Search for the cell housing the specified text and yield its (x, y) center coordinate. 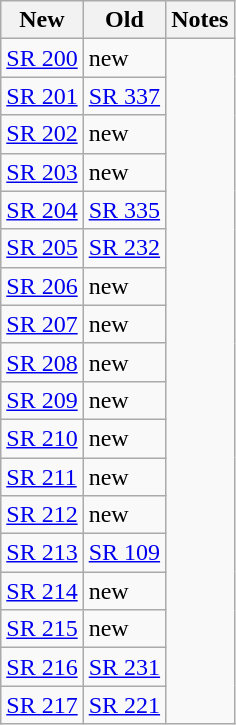
SR 221 (124, 705)
New (42, 20)
SR 208 (42, 362)
SR 215 (42, 629)
SR 232 (124, 248)
SR 211 (42, 477)
SR 206 (42, 286)
SR 231 (124, 667)
SR 203 (42, 172)
SR 213 (42, 553)
SR 337 (124, 96)
SR 210 (42, 438)
SR 214 (42, 591)
SR 204 (42, 210)
SR 207 (42, 324)
SR 205 (42, 248)
SR 216 (42, 667)
SR 109 (124, 553)
SR 335 (124, 210)
SR 217 (42, 705)
Old (124, 20)
SR 201 (42, 96)
SR 212 (42, 515)
SR 209 (42, 400)
SR 202 (42, 134)
SR 200 (42, 58)
Notes (200, 20)
